For the text-containing cell, return its midpoint in [X, Y] coordinate format. 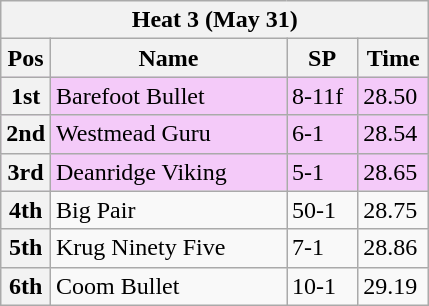
Barefoot Bullet [169, 96]
6-1 [322, 134]
6th [26, 286]
50-1 [322, 210]
Pos [26, 58]
28.86 [394, 248]
Name [169, 58]
5th [26, 248]
28.54 [394, 134]
Deanridge Viking [169, 172]
28.65 [394, 172]
10-1 [322, 286]
8-11f [322, 96]
Heat 3 (May 31) [215, 20]
Time [394, 58]
3rd [26, 172]
Krug Ninety Five [169, 248]
Coom Bullet [169, 286]
2nd [26, 134]
28.50 [394, 96]
5-1 [322, 172]
29.19 [394, 286]
SP [322, 58]
4th [26, 210]
7-1 [322, 248]
1st [26, 96]
Westmead Guru [169, 134]
Big Pair [169, 210]
28.75 [394, 210]
